Provide the [X, Y] coordinate of the cell's center where the given text is located.  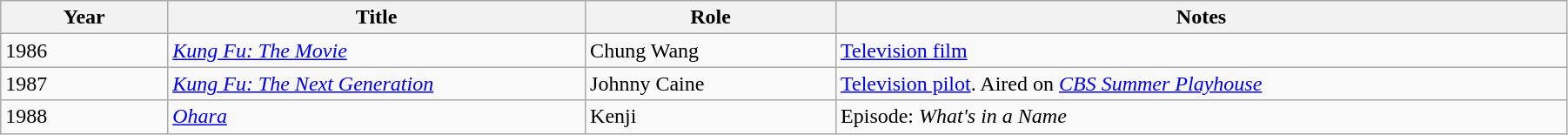
Year [84, 17]
1988 [84, 117]
Kung Fu: The Movie [377, 51]
Notes [1202, 17]
Episode: What's in a Name [1202, 117]
Ohara [377, 117]
1987 [84, 84]
Television film [1202, 51]
1986 [84, 51]
Role [711, 17]
Kung Fu: The Next Generation [377, 84]
Kenji [711, 117]
Television pilot. Aired on CBS Summer Playhouse [1202, 84]
Title [377, 17]
Chung Wang [711, 51]
Johnny Caine [711, 84]
